Provide the (x, y) coordinate of the cell's center where the given text is located.  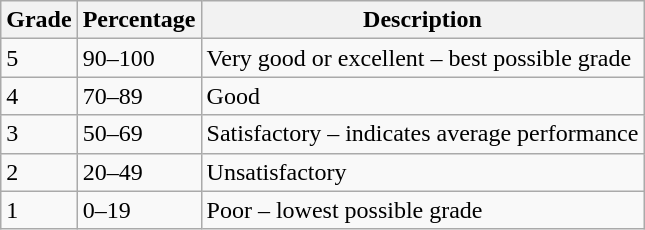
5 (39, 58)
50–69 (139, 134)
3 (39, 134)
Grade (39, 20)
Description (422, 20)
Good (422, 96)
Satisfactory – indicates average performance (422, 134)
Poor – lowest possible grade (422, 210)
0–19 (139, 210)
Percentage (139, 20)
Unsatisfactory (422, 172)
2 (39, 172)
Very good or excellent – best possible grade (422, 58)
20–49 (139, 172)
1 (39, 210)
90–100 (139, 58)
70–89 (139, 96)
4 (39, 96)
